Return (x, y) of the center of cell containing provided text 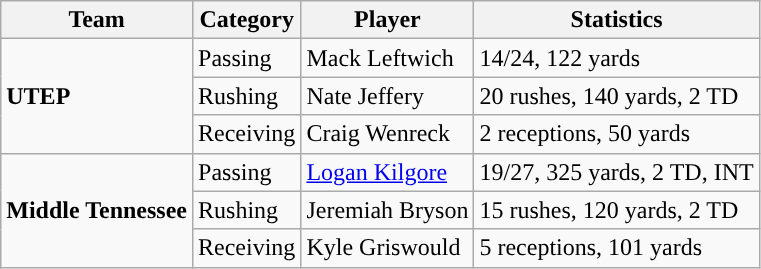
5 receptions, 101 yards (616, 248)
Category (247, 20)
Logan Kilgore (388, 172)
14/24, 122 yards (616, 58)
20 rushes, 140 yards, 2 TD (616, 96)
Craig Wenreck (388, 134)
Nate Jeffery (388, 96)
Statistics (616, 20)
Jeremiah Bryson (388, 210)
Team (97, 20)
Kyle Griswould (388, 248)
UTEP (97, 96)
Player (388, 20)
Mack Leftwich (388, 58)
Middle Tennessee (97, 210)
15 rushes, 120 yards, 2 TD (616, 210)
2 receptions, 50 yards (616, 134)
19/27, 325 yards, 2 TD, INT (616, 172)
